From the cell containing the given text, extract its center point as (X, Y) coordinate. 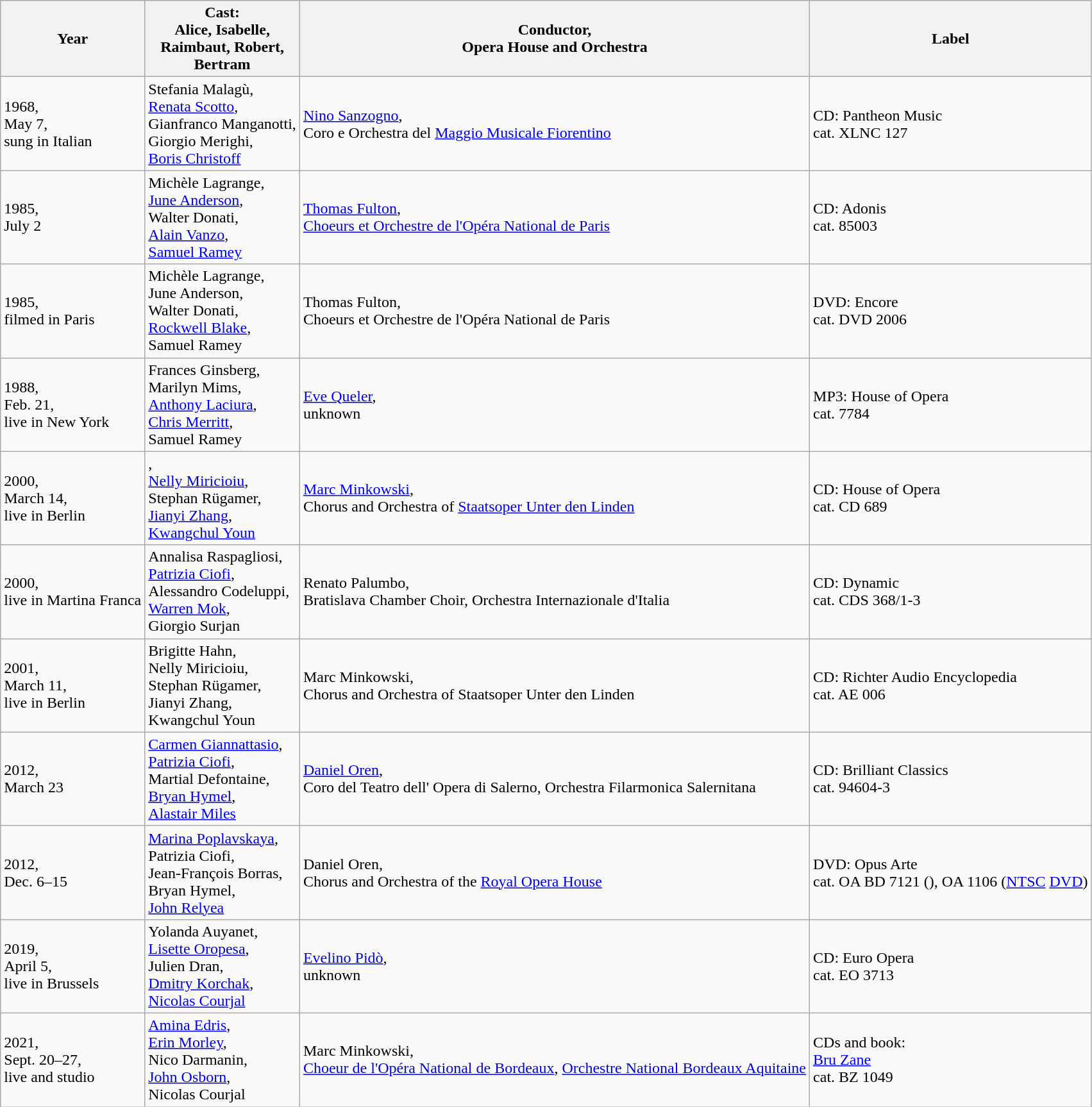
Evelino Pidò,unknown (554, 966)
Marina Poplavskaya,Patrizia Ciofi,Jean-François Borras,Bryan Hymel,John Relyea (223, 872)
Cast:Alice, Isabelle,Raimbaut, Robert,Bertram (223, 38)
Michèle Lagrange,June Anderson,Walter Donati,Alain Vanzo,Samuel Ramey (223, 217)
,Nelly Miricioiu,Stephan Rügamer,Jianyi Zhang,Kwangchul Youn (223, 498)
Amina Edris,Erin Morley,Nico Darmanin,John Osborn,Nicolas Courjal (223, 1060)
1985,July 2 (73, 217)
CDs and book:Bru Zanecat. BZ 1049 (951, 1060)
Year (73, 38)
2001,March 11,live in Berlin (73, 685)
Michèle Lagrange,June Anderson,Walter Donati,Rockwell Blake,Samuel Ramey (223, 311)
CD: Euro Operacat. EO 3713 (951, 966)
Stefania Malagù,Renata Scotto,Gianfranco Manganotti,Giorgio Merighi,Boris Christoff (223, 124)
1988,Feb. 21,live in New York (73, 404)
1985,filmed in Paris (73, 311)
2000,March 14,live in Berlin (73, 498)
CD: House of Operacat. CD 689 (951, 498)
CD: Dynamiccat. CDS 368/1-3 (951, 592)
Renato Palumbo,Bratislava Chamber Choir, Orchestra Internazionale d'Italia (554, 592)
Daniel Oren,Chorus and Orchestra of the Royal Opera House (554, 872)
Label (951, 38)
CD: Richter Audio Encyclopediacat. AE 006 (951, 685)
Eve Queler,unknown (554, 404)
Daniel Oren,Coro del Teatro dell' Opera di Salerno, Orchestra Filarmonica Salernitana (554, 779)
MP3: House of Operacat. 7784 (951, 404)
Yolanda Auyanet,Lisette Oropesa,Julien Dran,Dmitry Korchak,Nicolas Courjal (223, 966)
CD: Brilliant Classicscat. 94604-3 (951, 779)
CD: Pantheon Musiccat. XLNC 127 (951, 124)
Conductor,Opera House and Orchestra (554, 38)
Annalisa Raspagliosi,Patrizia Ciofi,Alessandro Codeluppi,Warren Mok,Giorgio Surjan (223, 592)
DVD: Opus Artecat. OA BD 7121 (), OA 1106 (NTSC DVD) (951, 872)
2019,April 5,live in Brussels (73, 966)
2021,Sept. 20–27,live and studio (73, 1060)
Nino Sanzogno,Coro e Orchestra del Maggio Musicale Fiorentino (554, 124)
CD: Adoniscat. 85003 (951, 217)
1968,May 7,sung in Italian (73, 124)
2012,Dec. 6–15 (73, 872)
Brigitte Hahn,Nelly Miricioiu,Stephan Rügamer,Jianyi Zhang,Kwangchul Youn (223, 685)
2000,live in Martina Franca (73, 592)
2012,March 23 (73, 779)
DVD: Encorecat. DVD 2006 (951, 311)
Carmen Giannattasio,Patrizia Ciofi,Martial Defontaine,Bryan Hymel,Alastair Miles (223, 779)
Frances Ginsberg,Marilyn Mims,Anthony Laciura,Chris Merritt,Samuel Ramey (223, 404)
Marc Minkowski,Choeur de l'Opéra National de Bordeaux, Orchestre National Bordeaux Aquitaine (554, 1060)
